Determine the (x, y) coordinate at the center of the cell enclosing the given text.  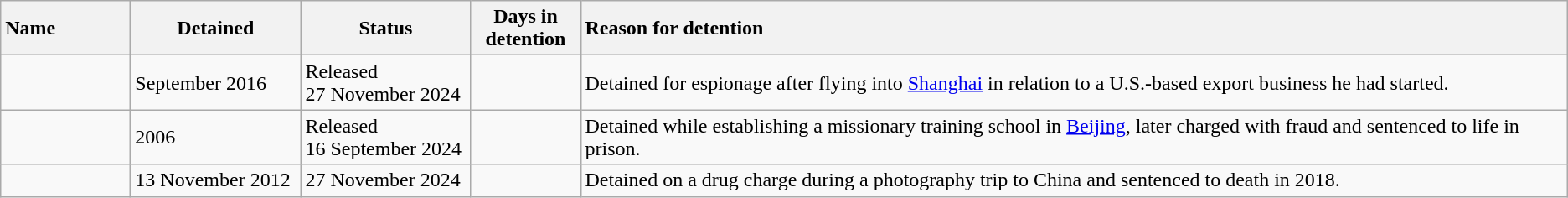
13 November 2012 (216, 180)
September 2016 (216, 82)
Reason for detention (1074, 29)
Released16 September 2024 (385, 138)
Status (385, 29)
Detained while establishing a missionary training school in Beijing, later charged with fraud and sentenced to life in prison. (1074, 138)
Detained on a drug charge during a photography trip to China and sentenced to death in 2018. (1074, 180)
Detained for espionage after flying into Shanghai in relation to a U.S.-based export business he had started. (1074, 82)
2006 (216, 138)
Released27 November 2024 (385, 82)
Name (65, 29)
Days in detention (526, 29)
27 November 2024 (385, 180)
Detained (216, 29)
